Return the [X, Y] coordinate for the center point of the cell that contains the specified text.  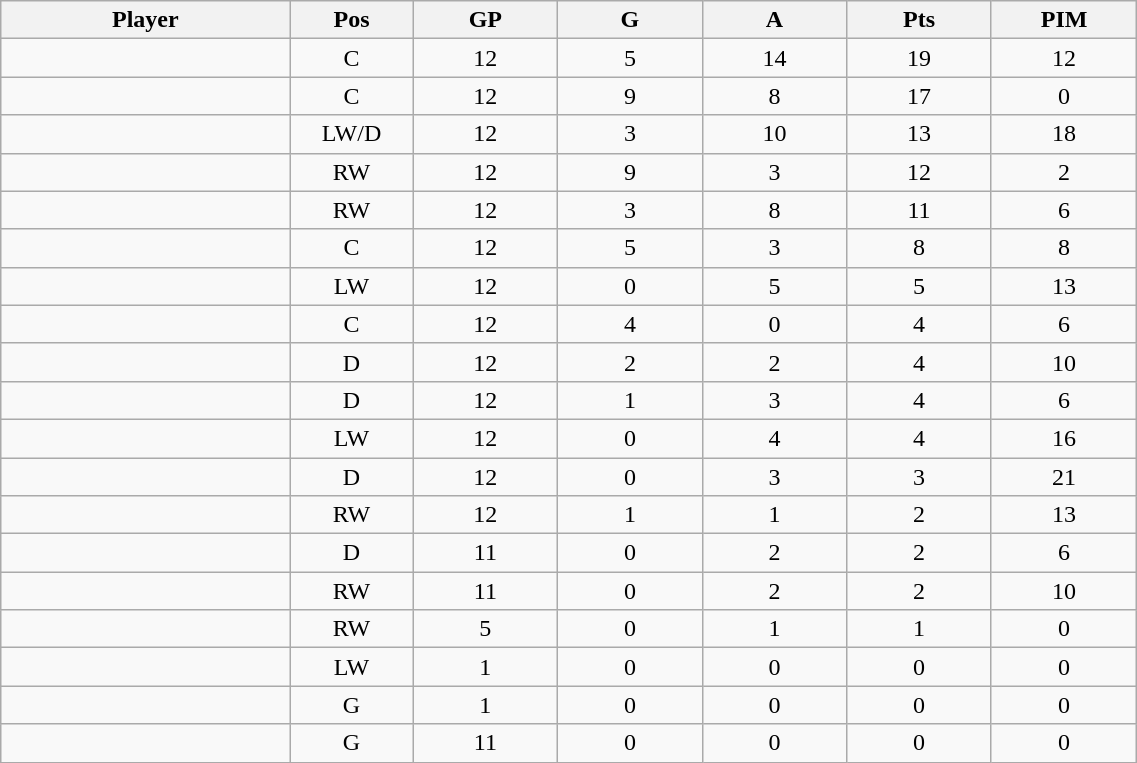
16 [1064, 438]
PIM [1064, 20]
GP [486, 20]
LW/D [352, 134]
17 [920, 96]
19 [920, 58]
Pts [920, 20]
Pos [352, 20]
14 [774, 58]
Player [146, 20]
A [774, 20]
21 [1064, 477]
18 [1064, 134]
